Return (x, y) of the center of cell containing provided text 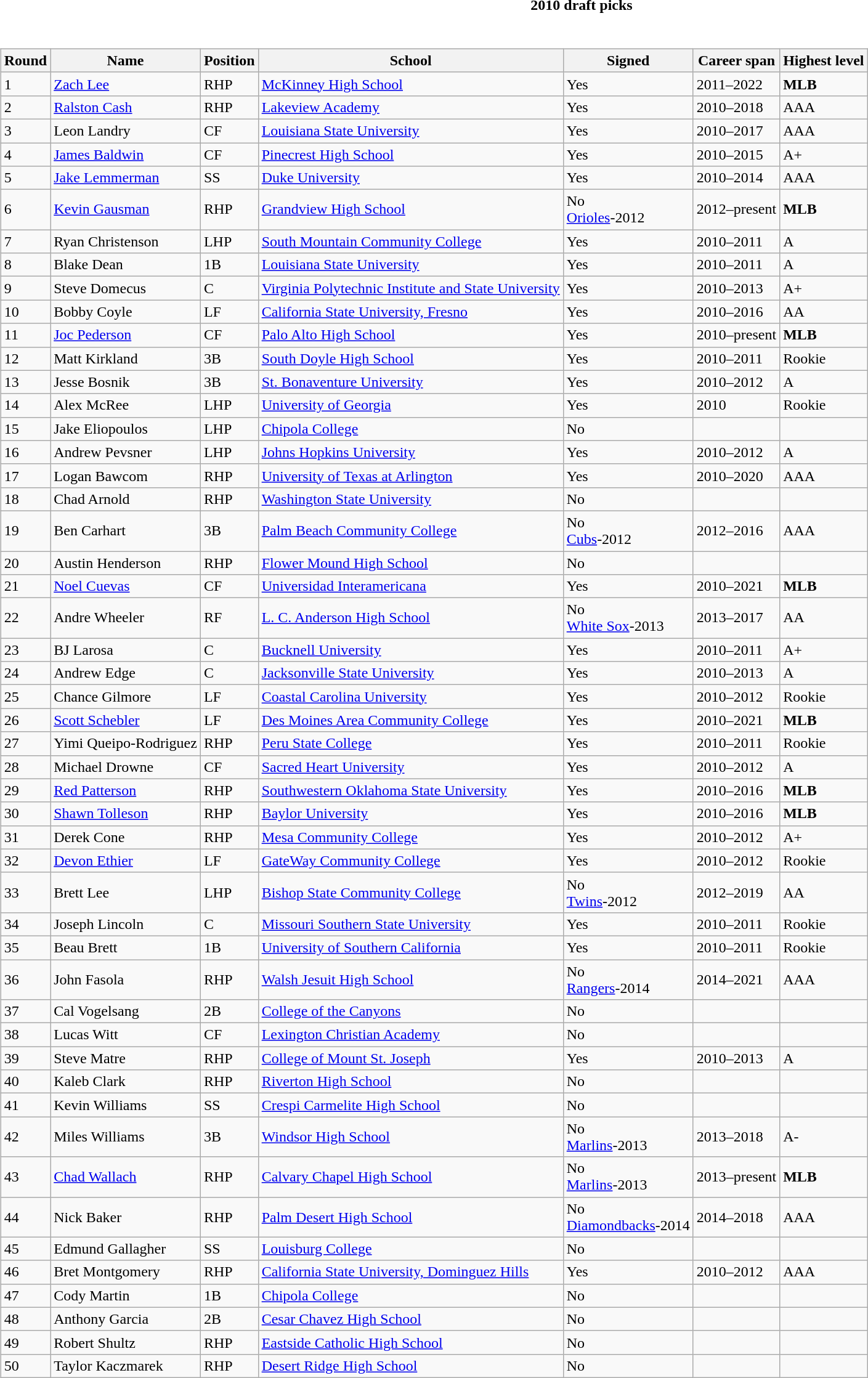
4 (25, 155)
Andre Wheeler (126, 618)
Missouri Southern State University (410, 924)
Steve Matre (126, 1058)
Jake Eliopoulos (126, 429)
Lucas Witt (126, 1035)
Steve Domecus (126, 288)
Andrew Pevsner (126, 452)
Jesse Bosnik (126, 382)
Flower Mound High School (410, 562)
Signed (628, 60)
Chad Arnold (126, 499)
University of Southern California (410, 947)
34 (25, 924)
RF (229, 618)
16 (25, 452)
15 (25, 429)
2010–2018 (736, 107)
45 (25, 1249)
GateWay Community College (410, 861)
5 (25, 178)
Pinecrest High School (410, 155)
Ralston Cash (126, 107)
Sacred Heart University (410, 767)
Ben Carhart (126, 531)
2014–2018 (736, 1217)
Lexington Christian Academy (410, 1035)
Nick Baker (126, 1217)
33 (25, 892)
Red Patterson (126, 790)
School (410, 60)
Cal Vogelsang (126, 1011)
50 (25, 1366)
Blake Dean (126, 265)
27 (25, 744)
Mesa Community College (410, 837)
Position (229, 60)
Southwestern Oklahoma State University (410, 790)
29 (25, 790)
8 (25, 265)
Jake Lemmerman (126, 178)
A- (824, 1137)
19 (25, 531)
Beau Brett (126, 947)
Kevin Gausman (126, 209)
Palo Alto High School (410, 335)
3 (25, 131)
Kaleb Clark (126, 1082)
Eastside Catholic High School (410, 1342)
2014–2021 (736, 979)
Coastal Carolina University (410, 697)
Bobby Coyle (126, 312)
13 (25, 382)
35 (25, 947)
Derek Cone (126, 837)
2011–2022 (736, 84)
2010–present (736, 335)
University of Georgia (410, 405)
2 (25, 107)
2013–2018 (736, 1137)
Grandview High School (410, 209)
47 (25, 1295)
Joseph Lincoln (126, 924)
7 (25, 241)
2010–2015 (736, 155)
Peru State College (410, 744)
28 (25, 767)
2013–2017 (736, 618)
Alex McRee (126, 405)
Windsor High School (410, 1137)
2010 (736, 405)
41 (25, 1105)
42 (25, 1137)
1 (25, 84)
NoTwins-2012 (628, 892)
California State University, Fresno (410, 312)
20 (25, 562)
18 (25, 499)
Joc Pederson (126, 335)
2012–present (736, 209)
Baylor University (410, 814)
California State University, Dominguez Hills (410, 1272)
Louisburg College (410, 1249)
NoOrioles-2012 (628, 209)
South Doyle High School (410, 359)
11 (25, 335)
James Baldwin (126, 155)
2012–2019 (736, 892)
32 (25, 861)
Name (126, 60)
Jacksonville State University (410, 673)
24 (25, 673)
23 (25, 650)
2010–2014 (736, 178)
9 (25, 288)
Lakeview Academy (410, 107)
2010–2017 (736, 131)
No Marlins-2013 (628, 1177)
Michael Drowne (126, 767)
36 (25, 979)
43 (25, 1177)
Taylor Kaczmarek (126, 1366)
South Mountain Community College (410, 241)
2013–present (736, 1177)
38 (25, 1035)
Desert Ridge High School (410, 1366)
Career span (736, 60)
Yimi Queipo-Rodriguez (126, 744)
Crespi Carmelite High School (410, 1105)
2012–2016 (736, 531)
BJ Larosa (126, 650)
Duke University (410, 178)
McKinney High School (410, 84)
Austin Henderson (126, 562)
Edmund Gallagher (126, 1249)
Cesar Chavez High School (410, 1319)
NoDiamondbacks-2014 (628, 1217)
Devon Ethier (126, 861)
Matt Kirkland (126, 359)
Scott Schebler (126, 720)
Robert Shultz (126, 1342)
Virginia Polytechnic Institute and State University (410, 288)
Walsh Jesuit High School (410, 979)
14 (25, 405)
Washington State University (410, 499)
Ryan Christenson (126, 241)
Palm Beach Community College (410, 531)
St. Bonaventure University (410, 382)
NoCubs-2012 (628, 531)
Shawn Tolleson (126, 814)
49 (25, 1342)
University of Texas at Arlington (410, 476)
Des Moines Area Community College (410, 720)
College of the Canyons (410, 1011)
Noel Cuevas (126, 586)
Miles Williams (126, 1137)
NoMarlins-2013 (628, 1137)
21 (25, 586)
2010–2020 (736, 476)
31 (25, 837)
39 (25, 1058)
10 (25, 312)
Chad Wallach (126, 1177)
6 (25, 209)
30 (25, 814)
L. C. Anderson High School (410, 618)
Andrew Edge (126, 673)
Johns Hopkins University (410, 452)
40 (25, 1082)
Anthony Garcia (126, 1319)
44 (25, 1217)
Bret Montgomery (126, 1272)
Bucknell University (410, 650)
12 (25, 359)
22 (25, 618)
NoWhite Sox-2013 (628, 618)
Universidad Interamericana (410, 586)
Zach Lee (126, 84)
Chance Gilmore (126, 697)
46 (25, 1272)
Palm Desert High School (410, 1217)
John Fasola (126, 979)
NoRangers-2014 (628, 979)
Leon Landry (126, 131)
Bishop State Community College (410, 892)
Kevin Williams (126, 1105)
37 (25, 1011)
48 (25, 1319)
26 (25, 720)
Calvary Chapel High School (410, 1177)
Round (25, 60)
Riverton High School (410, 1082)
17 (25, 476)
Logan Bawcom (126, 476)
25 (25, 697)
Cody Martin (126, 1295)
College of Mount St. Joseph (410, 1058)
Brett Lee (126, 892)
Highest level (824, 60)
